Output the (X, Y) coordinate of the center of the cell containing the given text.  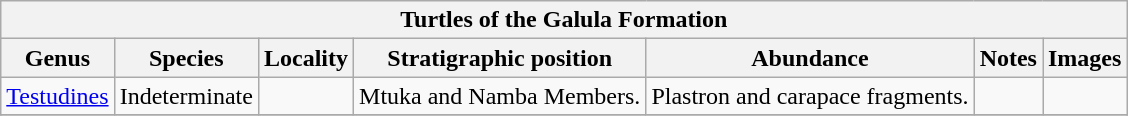
Testudines (58, 96)
Species (186, 58)
Plastron and carapace fragments. (810, 96)
Notes (1008, 58)
Indeterminate (186, 96)
Locality (306, 58)
Images (1084, 58)
Stratigraphic position (500, 58)
Abundance (810, 58)
Genus (58, 58)
Turtles of the Galula Formation (564, 20)
Mtuka and Namba Members. (500, 96)
